Return [x, y] of the center of cell containing provided text 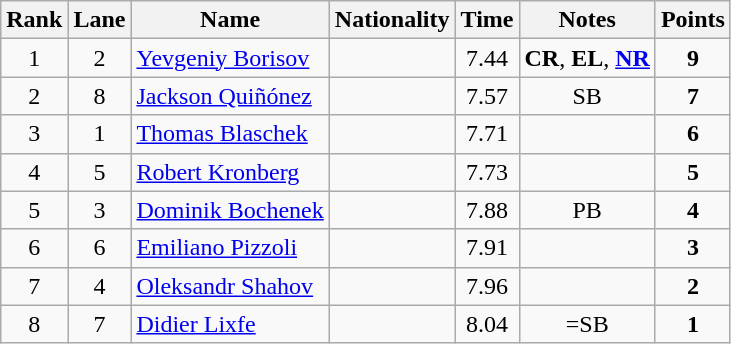
7.73 [487, 172]
7.44 [487, 58]
=SB [587, 324]
SB [587, 96]
Notes [587, 20]
Points [692, 20]
Emiliano Pizzoli [230, 248]
7.57 [487, 96]
7.96 [487, 286]
Didier Lixfe [230, 324]
Jackson Quiñónez [230, 96]
CR, EL, NR [587, 58]
Name [230, 20]
9 [692, 58]
7.88 [487, 210]
7.91 [487, 248]
Time [487, 20]
PB [587, 210]
Lane [100, 20]
Oleksandr Shahov [230, 286]
Yevgeniy Borisov [230, 58]
Robert Kronberg [230, 172]
Nationality [392, 20]
8.04 [487, 324]
7.71 [487, 134]
Rank [34, 20]
Dominik Bochenek [230, 210]
Thomas Blaschek [230, 134]
